Output the [x, y] coordinate of the center of the cell containing the given text.  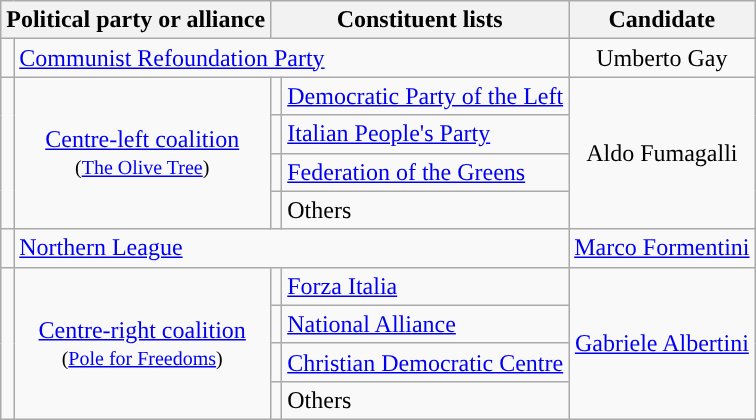
National Alliance [426, 324]
Candidate [662, 20]
Forza Italia [426, 286]
Gabriele Albertini [662, 343]
Democratic Party of the Left [426, 96]
Constituent lists [420, 20]
Centre-left coalition(The Olive Tree) [142, 153]
Centre-right coalition(Pole for Freedoms) [142, 343]
Christian Democratic Centre [426, 362]
Political party or alliance [136, 20]
Aldo Fumagalli [662, 153]
Italian People's Party [426, 134]
Federation of the Greens [426, 172]
Communist Refoundation Party [292, 58]
Northern League [292, 248]
Umberto Gay [662, 58]
Marco Formentini [662, 248]
